Capture the cell that displays the provided text and extract its [x, y] central coordinate. 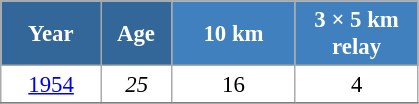
Age [136, 34]
4 [356, 85]
1954 [52, 85]
25 [136, 85]
10 km [234, 34]
16 [234, 85]
Year [52, 34]
3 × 5 km relay [356, 34]
